Find where the given text appears and provide that cell's center as (X, Y) coordinate. 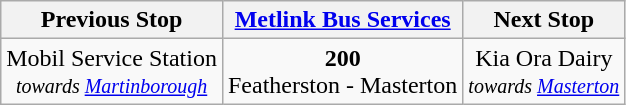
Previous Stop (112, 20)
200Featherston - Masterton (342, 72)
Metlink Bus Services (342, 20)
Mobil Service Stationtowards Martinborough (112, 72)
Kia Ora Dairytowards Masterton (544, 72)
Next Stop (544, 20)
